Identify which cell holds the provided text, then report its [X, Y] central coordinate. 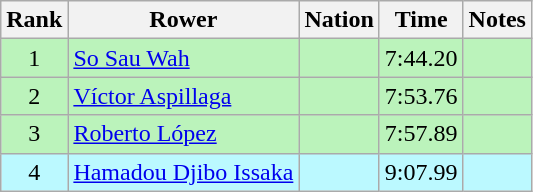
3 [34, 134]
Time [421, 20]
7:44.20 [421, 58]
4 [34, 172]
Rank [34, 20]
7:57.89 [421, 134]
Roberto López [184, 134]
Nation [339, 20]
1 [34, 58]
Rower [184, 20]
So Sau Wah [184, 58]
Víctor Aspillaga [184, 96]
9:07.99 [421, 172]
2 [34, 96]
Hamadou Djibo Issaka [184, 172]
7:53.76 [421, 96]
Notes [497, 20]
